From the cell containing the given text, extract its center point as [x, y] coordinate. 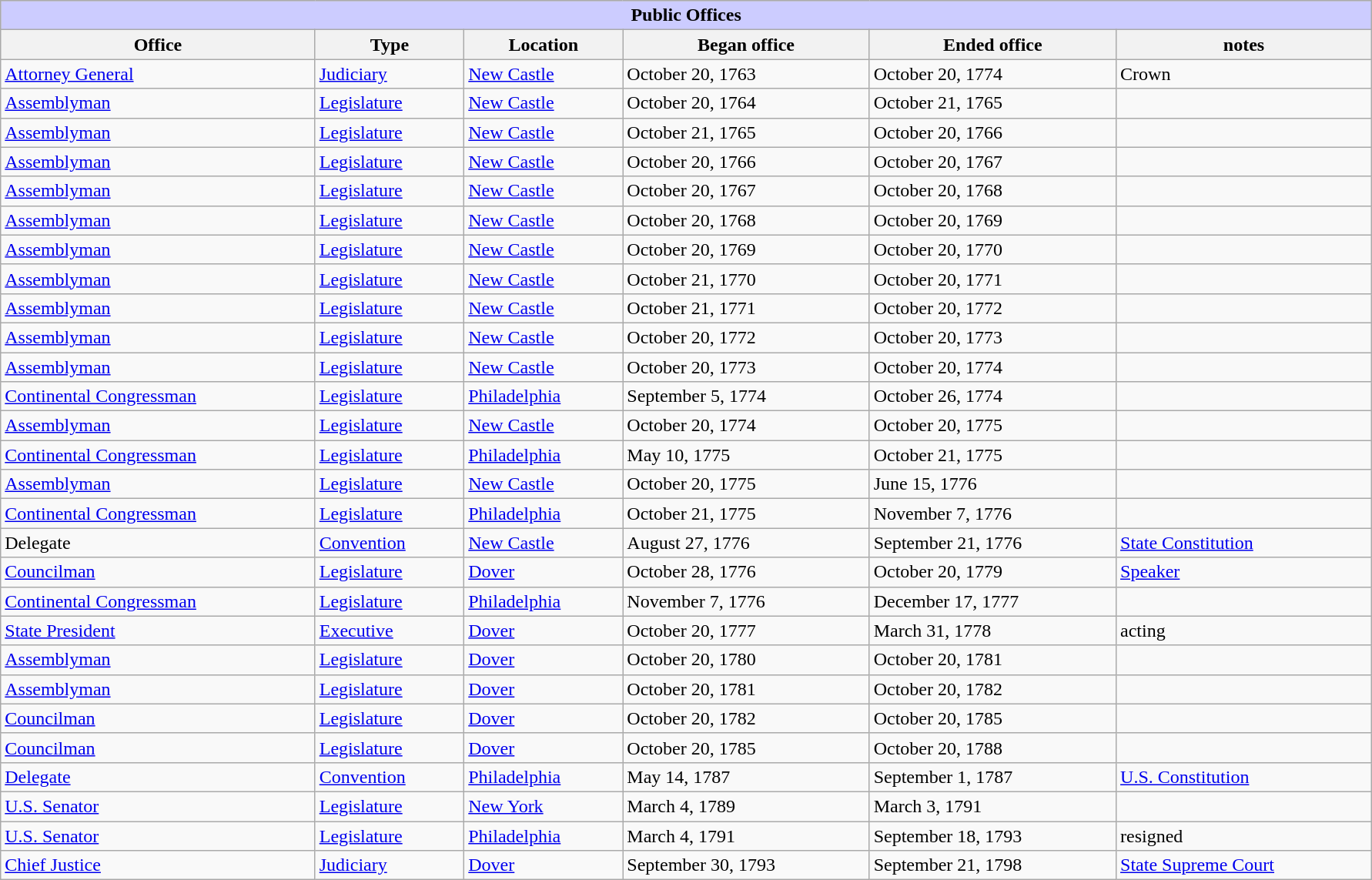
May 14, 1787 [746, 777]
State Constitution [1244, 543]
October 28, 1776 [746, 572]
October 20, 1780 [746, 660]
State Supreme Court [1244, 865]
Ended office [992, 45]
October 21, 1770 [746, 279]
Public Offices [687, 15]
October 20, 1771 [992, 279]
October 20, 1763 [746, 74]
New York [544, 806]
October 20, 1777 [746, 631]
Chief Justice [158, 865]
U.S. Constitution [1244, 777]
March 31, 1778 [992, 631]
September 1, 1787 [992, 777]
September 21, 1798 [992, 865]
acting [1244, 631]
notes [1244, 45]
August 27, 1776 [746, 543]
Crown [1244, 74]
Speaker [1244, 572]
March 4, 1789 [746, 806]
December 17, 1777 [992, 601]
Location [544, 45]
March 3, 1791 [992, 806]
September 30, 1793 [746, 865]
March 4, 1791 [746, 835]
October 20, 1770 [992, 249]
Type [390, 45]
resigned [1244, 835]
May 10, 1775 [746, 455]
State President [158, 631]
Office [158, 45]
September 5, 1774 [746, 397]
October 26, 1774 [992, 397]
Executive [390, 631]
Began office [746, 45]
October 21, 1771 [746, 308]
October 20, 1764 [746, 103]
June 15, 1776 [992, 484]
Attorney General [158, 74]
September 21, 1776 [992, 543]
September 18, 1793 [992, 835]
October 20, 1788 [992, 748]
October 20, 1779 [992, 572]
